Provide the [x, y] coordinate of the cell's center where the given text is located.  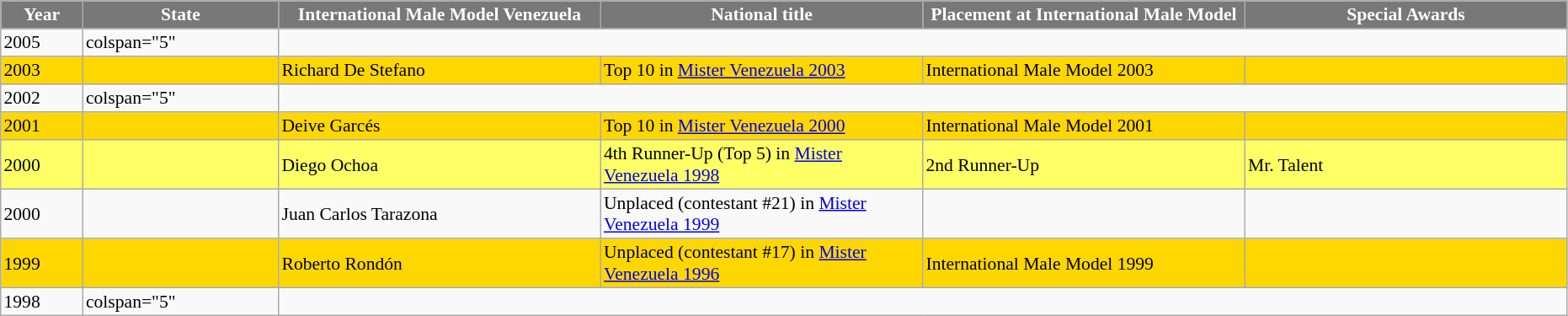
4th Runner-Up (Top 5) in Mister Venezuela 1998 [761, 164]
Mr. Talent [1405, 164]
2003 [42, 71]
Unplaced (contestant #17) in Mister Venezuela 1996 [761, 263]
1999 [42, 263]
2001 [42, 126]
Placement at International Male Model [1084, 15]
Special Awards [1405, 15]
Diego Ochoa [440, 164]
International Male Model 2003 [1084, 71]
2005 [42, 42]
Unplaced (contestant #21) in Mister Venezuela 1999 [761, 213]
Juan Carlos Tarazona [440, 213]
State [180, 15]
International Male Model 2001 [1084, 126]
International Male Model 1999 [1084, 263]
International Male Model Venezuela [440, 15]
Top 10 in Mister Venezuela 2003 [761, 71]
1998 [42, 302]
Deive Garcés [440, 126]
Top 10 in Mister Venezuela 2000 [761, 126]
National title [761, 15]
2nd Runner-Up [1084, 164]
Year [42, 15]
Roberto Rondón [440, 263]
Richard De Stefano [440, 71]
2002 [42, 98]
